Determine the [X, Y] coordinate at the center of the cell enclosing the given text.  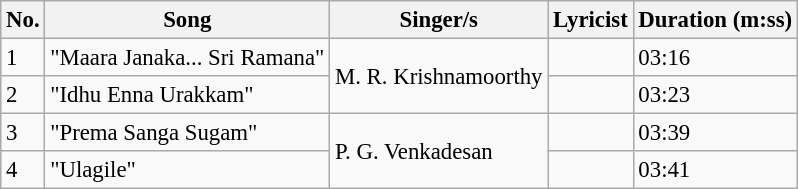
Singer/s [439, 20]
"Idhu Enna Urakkam" [188, 95]
P. G. Venkadesan [439, 152]
03:16 [715, 58]
Duration (m:ss) [715, 20]
No. [23, 20]
Song [188, 20]
1 [23, 58]
"Ulagile" [188, 170]
M. R. Krishnamoorthy [439, 76]
"Prema Sanga Sugam" [188, 133]
03:23 [715, 95]
Lyricist [590, 20]
3 [23, 133]
03:41 [715, 170]
03:39 [715, 133]
"Maara Janaka... Sri Ramana" [188, 58]
2 [23, 95]
4 [23, 170]
